Output the [X, Y] coordinate of the center of the cell containing the given text.  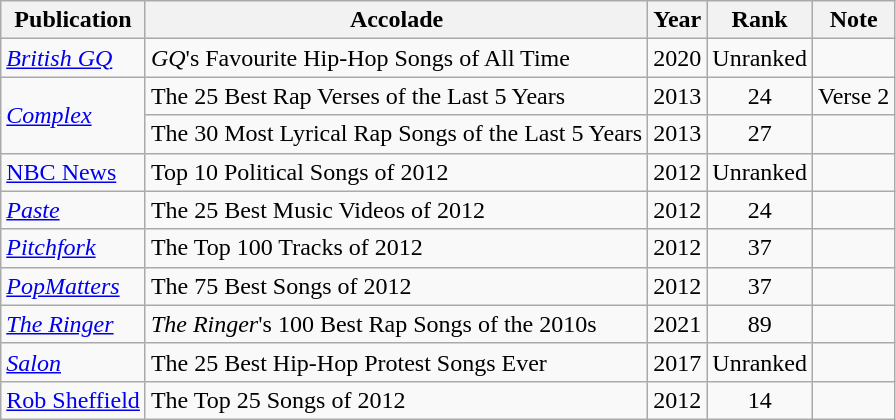
Note [853, 20]
British GQ [74, 58]
Accolade [396, 20]
Complex [74, 115]
2017 [678, 362]
The Top 25 Songs of 2012 [396, 400]
2021 [678, 324]
The Ringer's 100 Best Rap Songs of the 2010s [396, 324]
NBC News [74, 172]
2020 [678, 58]
89 [760, 324]
Rob Sheffield [74, 400]
The 75 Best Songs of 2012 [396, 286]
The Ringer [74, 324]
Top 10 Political Songs of 2012 [396, 172]
Verse 2 [853, 96]
Rank [760, 20]
Publication [74, 20]
Paste [74, 210]
PopMatters [74, 286]
The 30 Most Lyrical Rap Songs of the Last 5 Years [396, 134]
Year [678, 20]
The Top 100 Tracks of 2012 [396, 248]
The 25 Best Hip-Hop Protest Songs Ever [396, 362]
14 [760, 400]
GQ's Favourite Hip-Hop Songs of All Time [396, 58]
Salon [74, 362]
27 [760, 134]
Pitchfork [74, 248]
The 25 Best Rap Verses of the Last 5 Years [396, 96]
The 25 Best Music Videos of 2012 [396, 210]
